Capture the cell that displays the provided text and extract its (x, y) central coordinate. 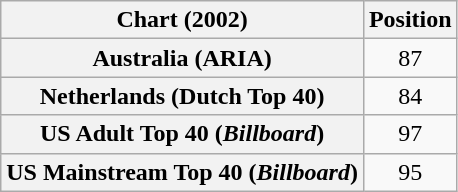
Chart (2002) (182, 20)
87 (410, 58)
95 (410, 172)
US Adult Top 40 (Billboard) (182, 134)
US Mainstream Top 40 (Billboard) (182, 172)
Australia (ARIA) (182, 58)
Position (410, 20)
Netherlands (Dutch Top 40) (182, 96)
97 (410, 134)
84 (410, 96)
